Return (X, Y) of the center of cell containing provided text 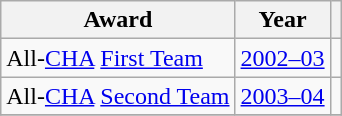
2003–04 (282, 96)
Award (118, 20)
All-CHA First Team (118, 58)
All-CHA Second Team (118, 96)
2002–03 (282, 58)
Year (282, 20)
